Determine the [x, y] coordinate at the center of the cell enclosing the given text.  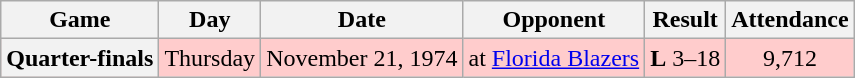
Date [362, 20]
9,712 [790, 58]
Attendance [790, 20]
Result [686, 20]
L 3–18 [686, 58]
at Florida Blazers [554, 58]
November 21, 1974 [362, 58]
Game [80, 20]
Quarter-finals [80, 58]
Thursday [210, 58]
Opponent [554, 20]
Day [210, 20]
